Pinpoint the cell where the given text exists, returning its (x, y) midpoint coordinate. 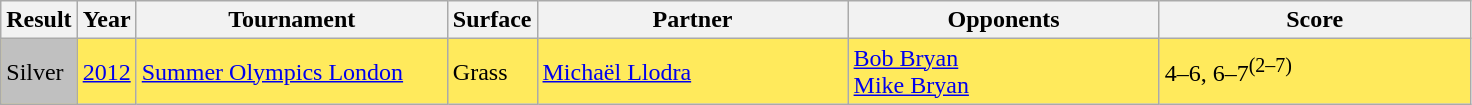
Result (39, 20)
2012 (106, 72)
Opponents (1004, 20)
Score (1314, 20)
Silver (39, 72)
Tournament (292, 20)
Year (106, 20)
Summer Olympics London (292, 72)
Grass (492, 72)
Michaël Llodra (692, 72)
4–6, 6–7(2–7) (1314, 72)
Partner (692, 20)
Bob Bryan Mike Bryan (1004, 72)
Surface (492, 20)
